For the text-containing cell, return its midpoint in [X, Y] coordinate format. 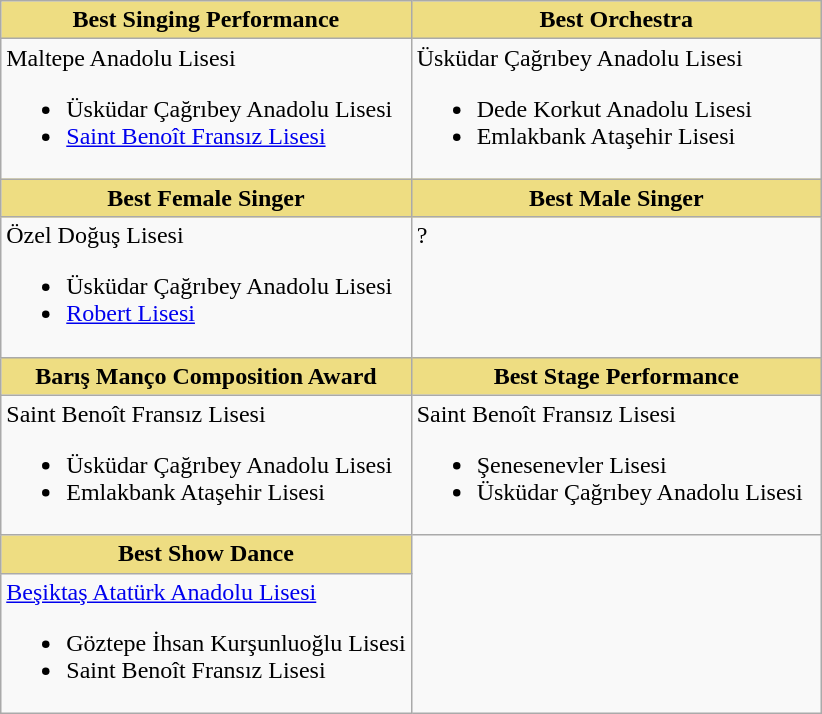
Saint Benoît Fransız LisesiÜsküdar Çağrıbey Anadolu LisesiEmlakbank Ataşehir Lisesi [206, 465]
Best Show Dance [206, 554]
Barış Manço Composition Award [206, 376]
Beşiktaş Atatürk Anadolu LisesiGöztepe İhsan Kurşunluoğlu LisesiSaint Benoît Fransız Lisesi [206, 643]
Maltepe Anadolu LisesiÜsküdar Çağrıbey Anadolu LisesiSaint Benoît Fransız Lisesi [206, 109]
Best Male Singer [616, 198]
Saint Benoît Fransız LisesiŞenesenevler LisesiÜsküdar Çağrıbey Anadolu Lisesi [616, 465]
Best Stage Performance [616, 376]
Best Female Singer [206, 198]
Best Orchestra [616, 20]
Özel Doğuş LisesiÜsküdar Çağrıbey Anadolu LisesiRobert Lisesi [206, 287]
Üsküdar Çağrıbey Anadolu LisesiDede Korkut Anadolu LisesiEmlakbank Ataşehir Lisesi [616, 109]
? [616, 287]
Best Singing Performance [206, 20]
